For the text-containing cell, return its midpoint in (X, Y) coordinate format. 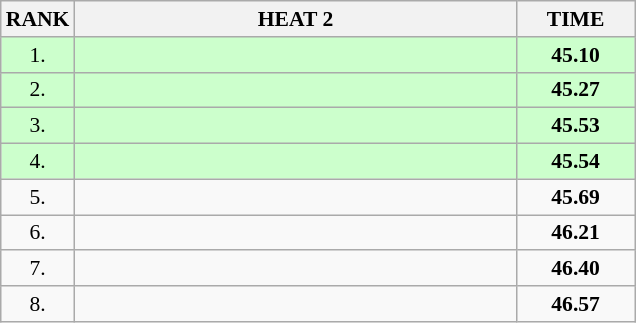
45.69 (576, 197)
1. (38, 55)
2. (38, 90)
6. (38, 233)
TIME (576, 19)
45.10 (576, 55)
45.53 (576, 126)
HEAT 2 (295, 19)
RANK (38, 19)
7. (38, 269)
3. (38, 126)
46.40 (576, 269)
46.57 (576, 304)
5. (38, 197)
8. (38, 304)
4. (38, 162)
46.21 (576, 233)
45.54 (576, 162)
45.27 (576, 90)
